Identify which cell holds the provided text, then report its (X, Y) central coordinate. 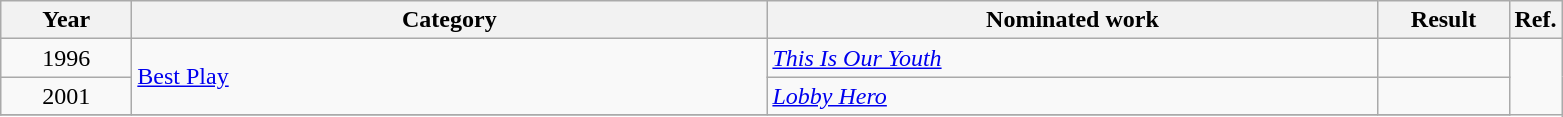
Nominated work (1072, 20)
Ref. (1536, 20)
2001 (66, 96)
Best Play (450, 77)
Lobby Hero (1072, 96)
Year (66, 20)
This Is Our Youth (1072, 58)
Category (450, 20)
1996 (66, 58)
Result (1444, 20)
